Output the [x, y] coordinate of the center of the cell containing the given text.  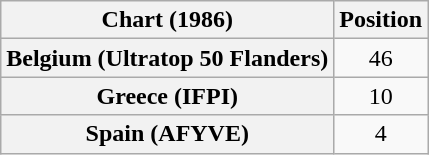
Belgium (Ultratop 50 Flanders) [168, 58]
Greece (IFPI) [168, 96]
Spain (AFYVE) [168, 134]
Chart (1986) [168, 20]
10 [381, 96]
Position [381, 20]
4 [381, 134]
46 [381, 58]
